From the cell containing the given text, extract its center point as [x, y] coordinate. 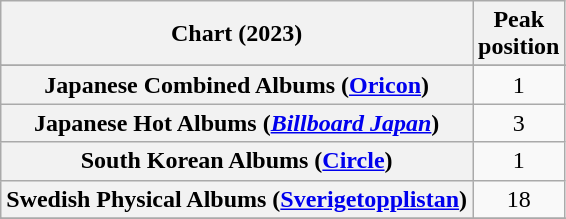
South Korean Albums (Circle) [237, 161]
3 [519, 123]
Swedish Physical Albums (Sverigetopplistan) [237, 199]
Chart (2023) [237, 34]
Peakposition [519, 34]
18 [519, 199]
Japanese Hot Albums (Billboard Japan) [237, 123]
Japanese Combined Albums (Oricon) [237, 85]
